Detect which cell encompasses the target text, then output its [X, Y] center coordinate. 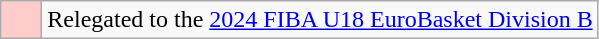
Relegated to the 2024 FIBA U18 EuroBasket Division B [320, 20]
